Locate the cell with the specified text and output its (x, y) center coordinate. 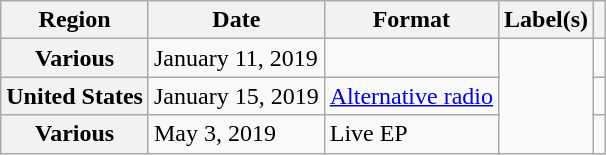
Live EP (411, 134)
Region (75, 20)
Label(s) (546, 20)
May 3, 2019 (236, 134)
January 11, 2019 (236, 58)
Alternative radio (411, 96)
United States (75, 96)
January 15, 2019 (236, 96)
Format (411, 20)
Date (236, 20)
